Capture the cell that displays the provided text and extract its (X, Y) central coordinate. 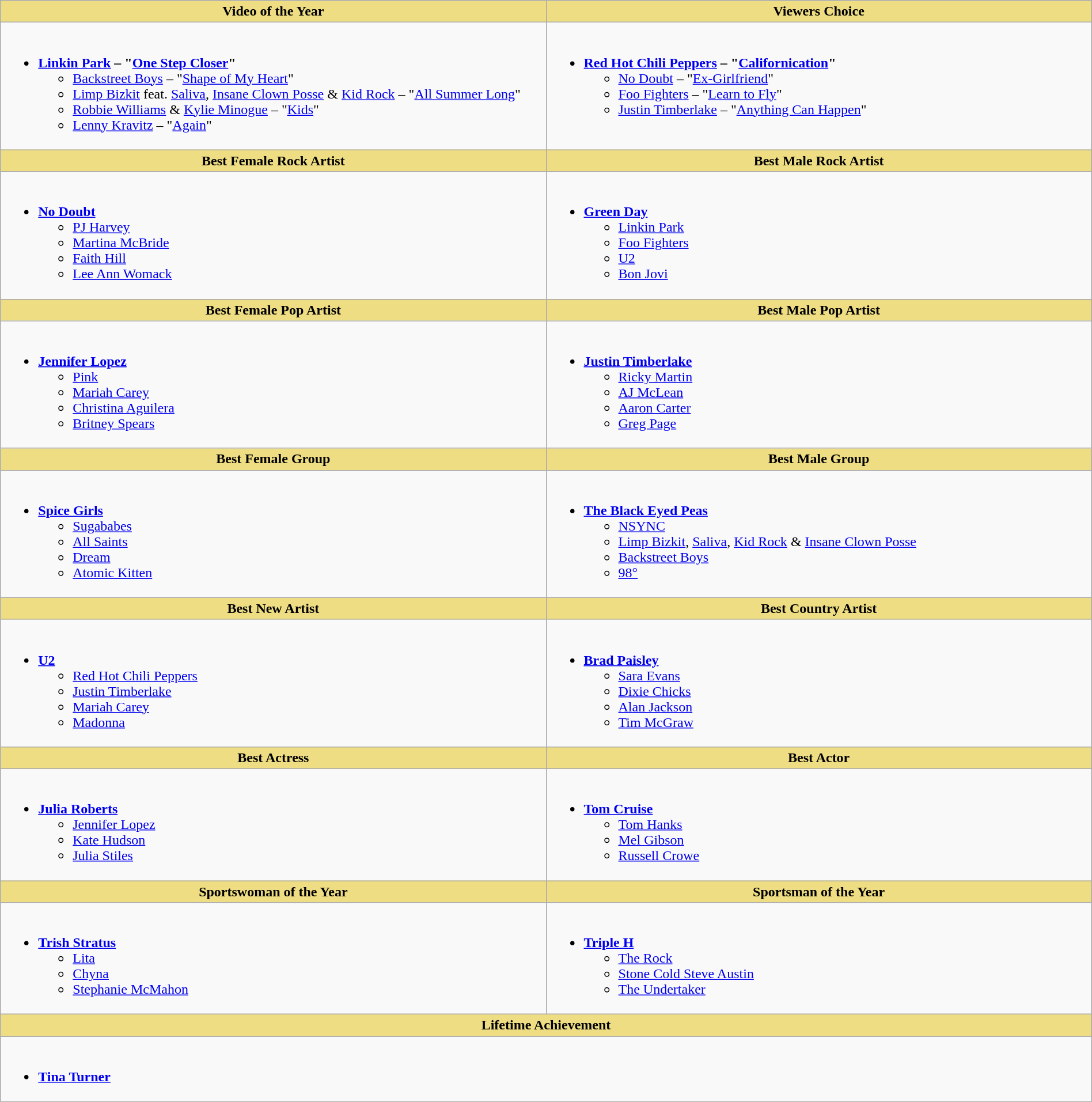
Jennifer LopezPinkMariah CareyChristina AguileraBritney Spears (273, 385)
Best Male Rock Artist (819, 161)
Tom CruiseTom HanksMel GibsonRussell Crowe (819, 824)
Best Male Group (819, 459)
No DoubtPJ HarveyMartina McBrideFaith HillLee Ann Womack (273, 235)
Best Actor (819, 758)
Justin TimberlakeRicky MartinAJ McLeanAaron CarterGreg Page (819, 385)
U2Red Hot Chili PeppersJustin TimberlakeMariah CareyMadonna (273, 683)
Best Actress (273, 758)
Best Country Artist (819, 608)
Best Female Group (273, 459)
The Black Eyed PeasNSYNCLimp Bizkit, Saliva, Kid Rock & Insane Clown PosseBackstreet Boys98° (819, 533)
Best Male Pop Artist (819, 310)
Viewers Choice (819, 12)
Video of the Year (273, 12)
Best Female Pop Artist (273, 310)
Best New Artist (273, 608)
Spice GirlsSugababesAll SaintsDreamAtomic Kitten (273, 533)
Red Hot Chili Peppers – "Californication"No Doubt – "Ex-Girlfriend"Foo Fighters – "Learn to Fly"Justin Timberlake – "Anything Can Happen" (819, 86)
Green DayLinkin ParkFoo FightersU2Bon Jovi (819, 235)
Lifetime Achievement (546, 1025)
Best Female Rock Artist (273, 161)
Trish StratusLitaChynaStephanie McMahon (273, 959)
Julia RobertsJennifer LopezKate HudsonJulia Stiles (273, 824)
Sportsman of the Year (819, 891)
Triple HThe RockStone Cold Steve AustinThe Undertaker (819, 959)
Sportswoman of the Year (273, 891)
Brad PaisleySara EvansDixie ChicksAlan JacksonTim McGraw (819, 683)
Tina Turner (546, 1069)
